Return the (x, y) coordinate for the center point of the cell that contains the specified text.  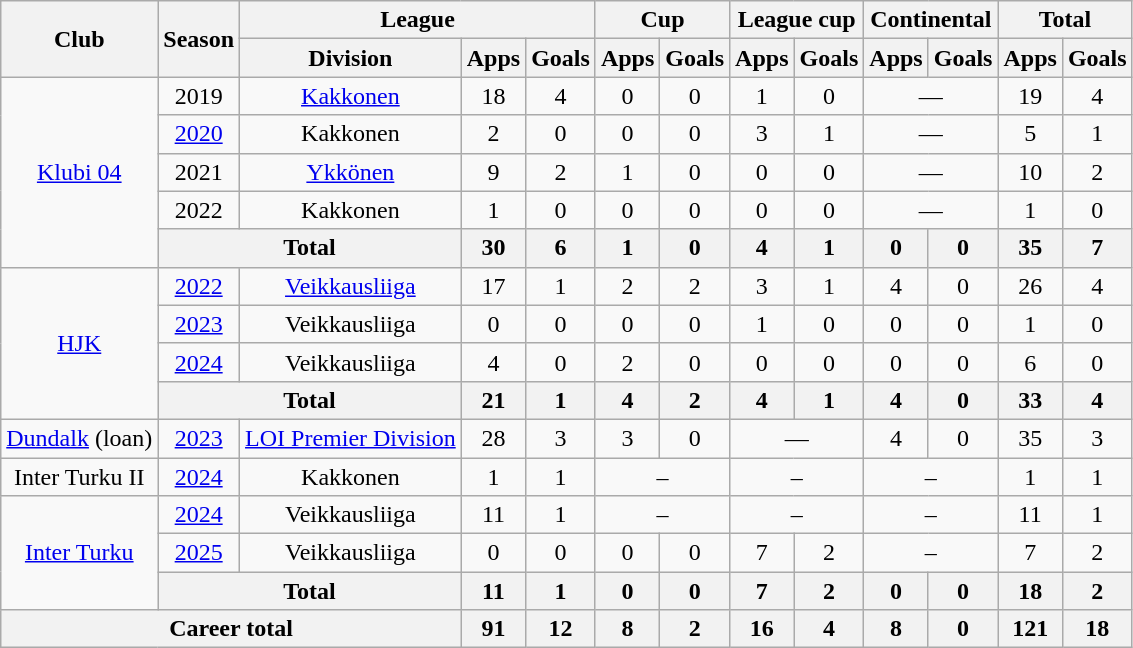
21 (493, 400)
121 (1030, 629)
LOI Premier Division (351, 438)
Klubi 04 (80, 172)
30 (493, 248)
Inter Turku (80, 553)
10 (1030, 172)
Dundalk (loan) (80, 438)
Division (351, 58)
Cup (662, 20)
33 (1030, 400)
19 (1030, 96)
5 (1030, 134)
2025 (199, 553)
2020 (199, 134)
2021 (199, 172)
91 (493, 629)
HJK (80, 343)
League (418, 20)
28 (493, 438)
2019 (199, 96)
Ykkönen (351, 172)
League cup (797, 20)
Inter Turku II (80, 477)
26 (1030, 286)
12 (561, 629)
Career total (231, 629)
Season (199, 39)
Club (80, 39)
17 (493, 286)
Continental (931, 20)
16 (762, 629)
9 (493, 172)
